Search for the cell housing the specified text and yield its [x, y] center coordinate. 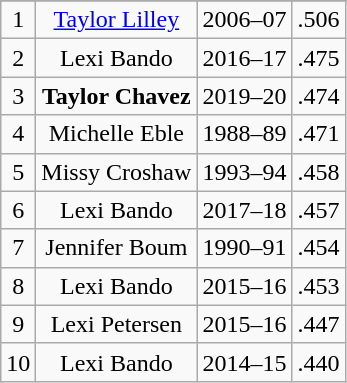
.474 [318, 96]
1993–94 [244, 172]
.454 [318, 248]
.440 [318, 362]
7 [18, 248]
1 [18, 20]
2019–20 [244, 96]
10 [18, 362]
Lexi Petersen [116, 324]
.447 [318, 324]
.458 [318, 172]
9 [18, 324]
.475 [318, 58]
1988–89 [244, 134]
Taylor Chavez [116, 96]
3 [18, 96]
.457 [318, 210]
2014–15 [244, 362]
6 [18, 210]
2017–18 [244, 210]
2016–17 [244, 58]
1990–91 [244, 248]
.453 [318, 286]
.506 [318, 20]
2006–07 [244, 20]
2 [18, 58]
.471 [318, 134]
Missy Croshaw [116, 172]
Taylor Lilley [116, 20]
4 [18, 134]
Michelle Eble [116, 134]
Jennifer Boum [116, 248]
8 [18, 286]
5 [18, 172]
